Capture the cell that displays the provided text and extract its (x, y) central coordinate. 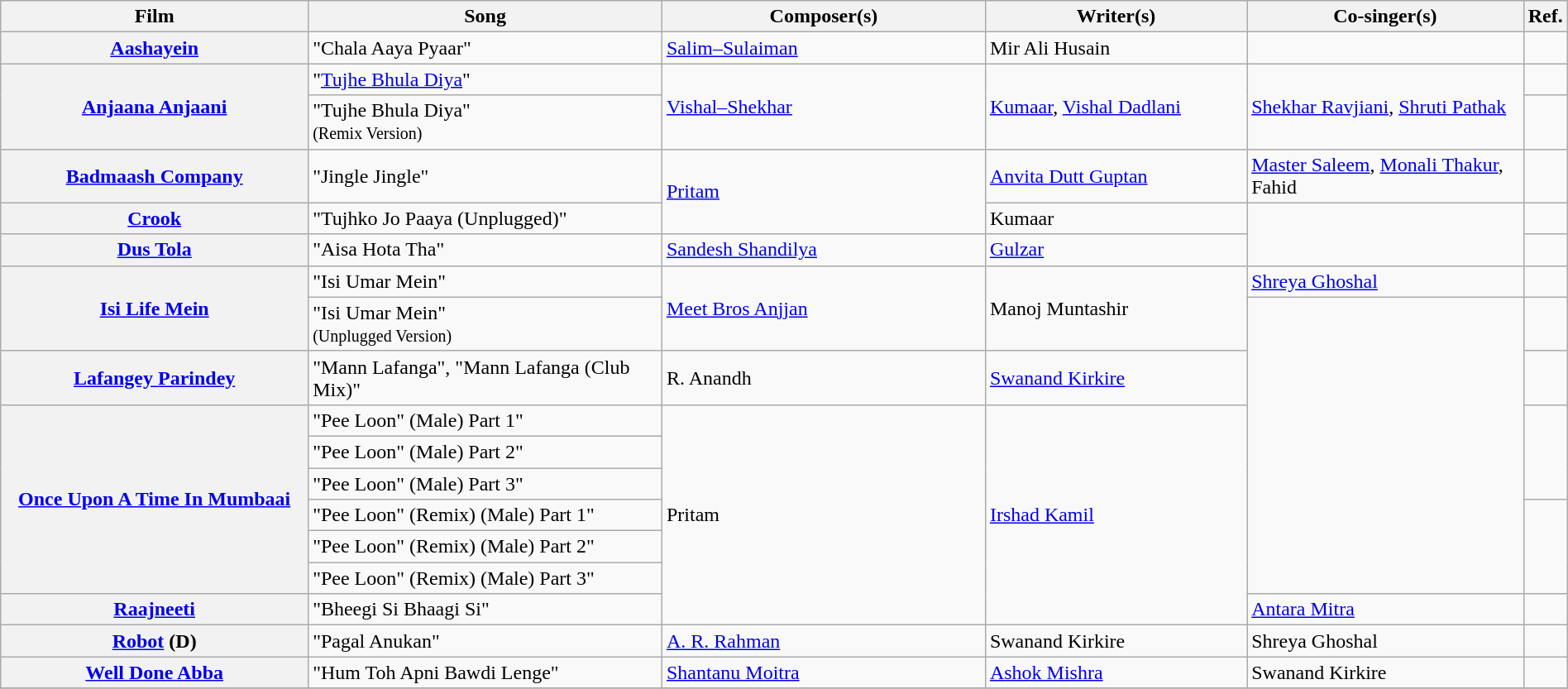
"Pee Loon" (Remix) (Male) Part 3" (485, 578)
Ashok Mishra (1116, 672)
Badmaash Company (155, 175)
Sandesh Shandilya (824, 250)
"Tujhko Jo Paaya (Unplugged)" (485, 218)
"Aisa Hota Tha" (485, 250)
"Chala Aaya Pyaar" (485, 48)
Co-singer(s) (1385, 17)
Song (485, 17)
"Pee Loon" (Remix) (Male) Part 2" (485, 547)
"Tujhe Bhula Diya" (485, 79)
A. R. Rahman (824, 641)
Mir Ali Husain (1116, 48)
Ref. (1545, 17)
"Isi Umar Mein" (485, 281)
Dus Tola (155, 250)
"Pee Loon" (Male) Part 1" (485, 420)
R. Anandh (824, 377)
Antara Mitra (1385, 610)
Composer(s) (824, 17)
"Hum Toh Apni Bawdi Lenge" (485, 672)
Kumaar (1116, 218)
Shantanu Moitra (824, 672)
Crook (155, 218)
Writer(s) (1116, 17)
"Pee Loon" (Male) Part 3" (485, 484)
Film (155, 17)
Robot (D) (155, 641)
"Jingle Jingle" (485, 175)
"Mann Lafanga", "Mann Lafanga (Club Mix)" (485, 377)
Irshad Kamil (1116, 514)
Aashayein (155, 48)
"Pee Loon" (Remix) (Male) Part 1" (485, 515)
"Pagal Anukan" (485, 641)
"Bheegi Si Bhaagi Si" (485, 610)
Once Upon A Time In Mumbaai (155, 499)
Isi Life Mein (155, 308)
Meet Bros Anjjan (824, 308)
Anvita Dutt Guptan (1116, 175)
Raajneeti (155, 610)
Salim–Sulaiman (824, 48)
Well Done Abba (155, 672)
"Pee Loon" (Male) Part 2" (485, 452)
Master Saleem, Monali Thakur, Fahid (1385, 175)
"Tujhe Bhula Diya"(Remix Version) (485, 122)
Kumaar, Vishal Dadlani (1116, 106)
Lafangey Parindey (155, 377)
Gulzar (1116, 250)
Manoj Muntashir (1116, 308)
Anjaana Anjaani (155, 106)
Vishal–Shekhar (824, 106)
Shekhar Ravjiani, Shruti Pathak (1385, 106)
"Isi Umar Mein"(Unplugged Version) (485, 324)
